Output the (x, y) coordinate of the center of the cell containing the given text.  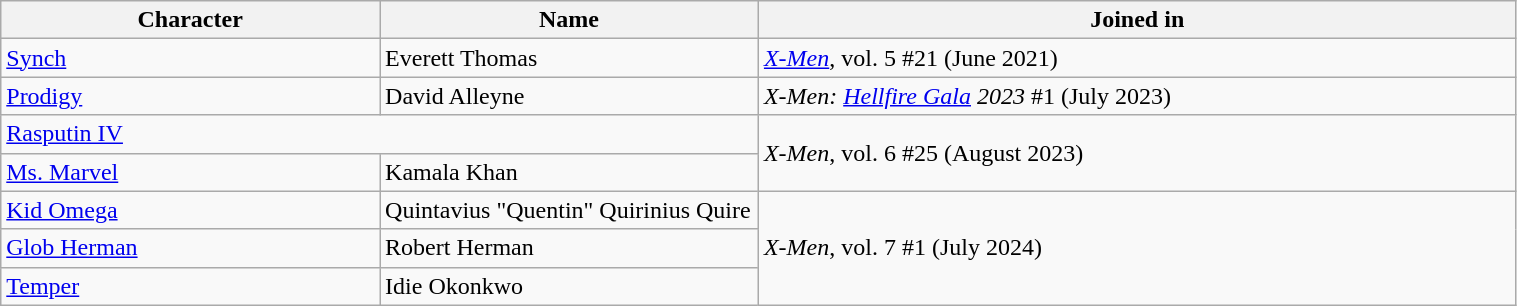
X-Men: Hellfire Gala 2023 #1 (July 2023) (1137, 96)
Everett Thomas (570, 58)
Kamala Khan (570, 172)
Synch (190, 58)
X-Men, vol. 6 #25 (August 2023) (1137, 153)
Glob Herman (190, 248)
X-Men, vol. 7 #1 (July 2024) (1137, 248)
Temper (190, 286)
Kid Omega (190, 210)
Idie Okonkwo (570, 286)
Quintavius "Quentin" Quirinius Quire (570, 210)
Rasputin IV (380, 134)
David Alleyne (570, 96)
Character (190, 20)
Robert Herman (570, 248)
Joined in (1137, 20)
Name (570, 20)
X-Men, vol. 5 #21 (June 2021) (1137, 58)
Ms. Marvel (190, 172)
Prodigy (190, 96)
